Return the [X, Y] coordinate for the center point of the cell that contains the specified text.  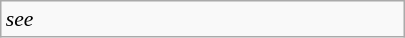
see [203, 19]
